Find where the given text appears and provide that cell's center as [x, y] coordinate. 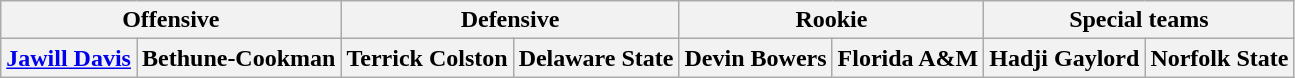
Norfolk State [1220, 58]
Offensive [171, 20]
Hadji Gaylord [1064, 58]
Special teams [1139, 20]
Defensive [510, 20]
Bethune-Cookman [238, 58]
Delaware State [596, 58]
Jawill Davis [69, 58]
Devin Bowers [756, 58]
Terrick Colston [427, 58]
Florida A&M [908, 58]
Rookie [832, 20]
